Provide the (x, y) coordinate of the cell's center where the given text is located.  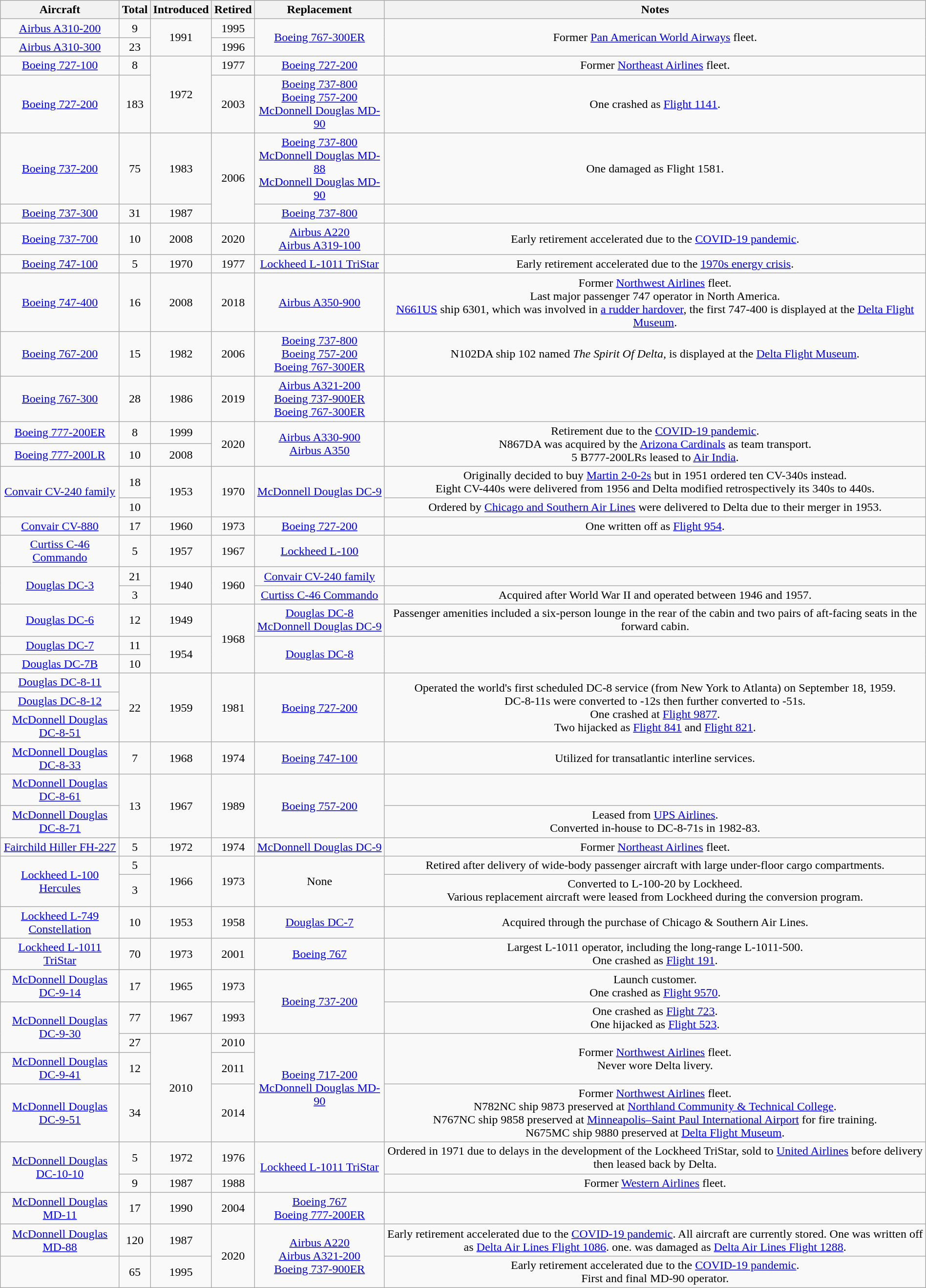
McDonnell Douglas DC-9-51 (60, 1113)
Acquired after World War II and operated between 1946 and 1957. (655, 595)
Boeing 767-200 (60, 354)
One damaged as Flight 1581. (655, 169)
None (319, 881)
Douglas DC-3 (60, 586)
Boeing 737-700 (60, 238)
1993 (233, 1018)
Total (135, 10)
70 (135, 954)
One crashed as Flight 1141. (655, 104)
One written off as Flight 954. (655, 526)
15 (135, 354)
Utilized for transatlantic interline services. (655, 758)
1940 (181, 586)
Airbus A321-200Boeing 737-900ERBoeing 767-300ER (319, 399)
2001 (233, 954)
1999 (181, 432)
Boeing 737-300 (60, 213)
Former Northwest Airlines fleet.Never wore Delta livery. (655, 1059)
183 (135, 104)
Airbus A310-200 (60, 28)
13 (135, 805)
21 (135, 576)
Boeing 767Boeing 777-200ER (319, 1208)
16 (135, 302)
One crashed as Flight 723.One hijacked as Flight 523. (655, 1018)
1954 (181, 655)
McDonnell Douglas DC-9-30 (60, 1027)
Lockheed L-100 (319, 551)
Early retirement accelerated due to the 1970s energy crisis. (655, 264)
Boeing 767-300 (60, 399)
Douglas DC-8-12 (60, 701)
1966 (181, 881)
2014 (233, 1113)
Early retirement accelerated due to the COVID-19 pandemic. (655, 238)
Douglas DC-7B (60, 664)
2018 (233, 302)
27 (135, 1043)
McDonnell Douglas DC-8-61 (60, 789)
1989 (233, 805)
1988 (233, 1183)
1957 (181, 551)
1981 (233, 707)
Introduced (181, 10)
28 (135, 399)
23 (135, 47)
18 (135, 483)
Former Pan American World Airways fleet. (655, 38)
Boeing 737-800Boeing 757-200Boeing 767-300ER (319, 354)
2011 (233, 1068)
Lockheed L-100 Hercules (60, 881)
Aircraft (60, 10)
Acquired through the purchase of Chicago & Southern Air Lines. (655, 922)
Lockheed L-749 Constellation (60, 922)
1976 (233, 1158)
Airbus A350-900 (319, 302)
Boeing 767 (319, 954)
Boeing 757-200 (319, 805)
Leased from UPS Airlines. Converted in-house to DC-8-71s in 1982-83. (655, 822)
Convair CV-880 (60, 526)
Boeing 727-100 (60, 65)
Douglas DC-8-11 (60, 682)
Ordered in 1971 due to delays in the development of the Lockheed TriStar, sold to United Airlines before delivery then leased back by Delta. (655, 1158)
65 (135, 1272)
Airbus A310-300 (60, 47)
2019 (233, 399)
Boeing 737-800 (319, 213)
McDonnell Douglas DC-9-41 (60, 1068)
Boeing 767-300ER (319, 38)
7 (135, 758)
McDonnell Douglas DC-8-71 (60, 822)
Douglas DC-8 (319, 655)
11 (135, 645)
1991 (181, 38)
2004 (233, 1208)
Early retirement accelerated due to the COVID-19 pandemic.First and final MD-90 operator. (655, 1272)
1965 (181, 986)
Converted to L-100-20 by Lockheed.Various replacement aircraft were leased from Lockheed during the conversion program. (655, 891)
Boeing 747-400 (60, 302)
McDonnell Douglas DC-9-14 (60, 986)
McDonnell Douglas DC-10-10 (60, 1167)
75 (135, 169)
McDonnell Douglas DC-8-51 (60, 726)
1986 (181, 399)
Airbus A220Airbus A321-200Boeing 737-900ER (319, 1256)
1990 (181, 1208)
Boeing 777-200ER (60, 432)
Retired after delivery of wide-body passenger aircraft with large under-floor cargo compartments. (655, 866)
1958 (233, 922)
Notes (655, 10)
1983 (181, 169)
1982 (181, 354)
Boeing 737-800Boeing 757-200McDonnell Douglas MD-90 (319, 104)
Retirement due to the COVID-19 pandemic.N867DA was acquired by the Arizona Cardinals as team transport.5 B777-200LRs leased to Air India. (655, 443)
1959 (181, 707)
Airbus A220Airbus A319-100 (319, 238)
Airbus A330-900Airbus A350 (319, 443)
Douglas DC-6 (60, 620)
34 (135, 1113)
Launch customer.One crashed as Flight 9570. (655, 986)
22 (135, 707)
Boeing 717-200McDonnell Douglas MD-90 (319, 1088)
Replacement (319, 10)
Ordered by Chicago and Southern Air Lines were delivered to Delta due to their merger in 1953. (655, 507)
McDonnell Douglas MD-11 (60, 1208)
Douglas DC-8McDonnell Douglas DC-9 (319, 620)
McDonnell Douglas MD-88 (60, 1240)
Largest L-1011 operator, including the long-range L-1011-500.One crashed as Flight 191. (655, 954)
77 (135, 1018)
N102DA ship 102 named The Spirit Of Delta, is displayed at the Delta Flight Museum. (655, 354)
Former Western Airlines fleet. (655, 1183)
1949 (181, 620)
31 (135, 213)
Boeing 777-200LR (60, 455)
120 (135, 1240)
2003 (233, 104)
Fairchild Hiller FH-227 (60, 846)
1996 (233, 47)
Boeing 737-800McDonnell Douglas MD-88McDonnell Douglas MD-90 (319, 169)
Retired (233, 10)
McDonnell Douglas DC-8-33 (60, 758)
Passenger amenities included a six-person lounge in the rear of the cabin and two pairs of aft-facing seats in the forward cabin. (655, 620)
